Pinpoint the cell where the given text exists, returning its [X, Y] midpoint coordinate. 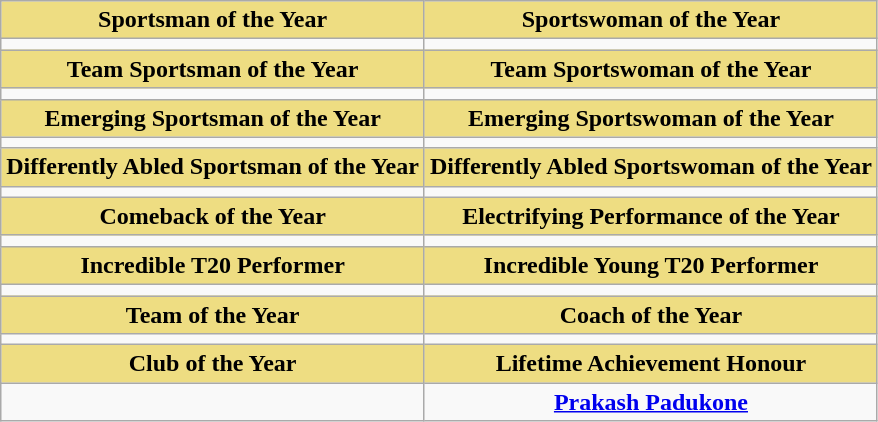
Club of the Year [213, 364]
Comeback of the Year [213, 216]
Incredible T20 Performer [213, 265]
Coach of the Year [650, 315]
Electrifying Performance of the Year [650, 216]
Sportsman of the Year [213, 20]
Lifetime Achievement Honour [650, 364]
Emerging Sportswoman of the Year [650, 118]
Differently Abled Sportsman of the Year [213, 167]
Incredible Young T20 Performer [650, 265]
Differently Abled Sportswoman of the Year [650, 167]
Team Sportsman of the Year [213, 69]
Sportswoman of the Year [650, 20]
Team Sportswoman of the Year [650, 69]
Prakash Padukone [650, 402]
Team of the Year [213, 315]
Emerging Sportsman of the Year [213, 118]
